Output the [X, Y] coordinate of the center of the cell containing the given text.  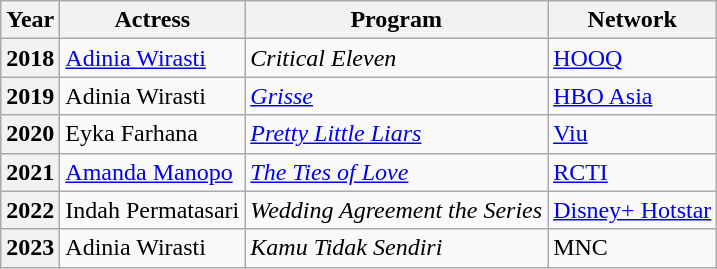
Wedding Agreement the Series [396, 210]
2023 [30, 248]
Network [632, 20]
2018 [30, 58]
RCTI [632, 172]
Kamu Tidak Sendiri [396, 248]
Indah Permatasari [152, 210]
2022 [30, 210]
MNC [632, 248]
Disney+ Hotstar [632, 210]
Actress [152, 20]
Program [396, 20]
2019 [30, 96]
HBO Asia [632, 96]
2020 [30, 134]
2021 [30, 172]
Viu [632, 134]
Grisse [396, 96]
The Ties of Love [396, 172]
Year [30, 20]
Pretty Little Liars [396, 134]
Amanda Manopo [152, 172]
Eyka Farhana [152, 134]
HOOQ [632, 58]
Critical Eleven [396, 58]
